Capture the cell that displays the provided text and extract its [x, y] central coordinate. 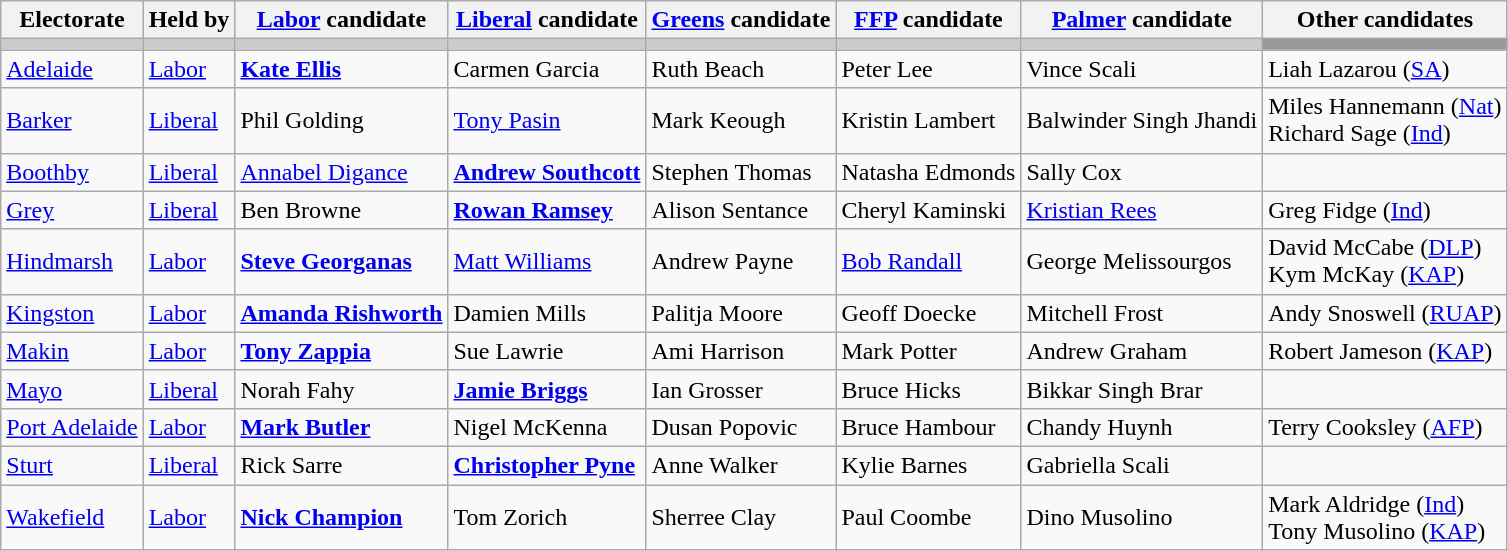
Mayo [72, 389]
Gabriella Scali [1142, 465]
Palitja Moore [741, 313]
Chandy Huynh [1142, 427]
Robert Jameson (KAP) [1385, 351]
Mark Butler [342, 427]
Labor candidate [342, 20]
Miles Hannemann (Nat) Richard Sage (Ind) [1385, 120]
George Melissourgos [1142, 262]
Natasha Edmonds [928, 172]
Vince Scali [1142, 69]
Tony Pasin [547, 120]
Bikkar Singh Brar [1142, 389]
Bruce Hambour [928, 427]
Anne Walker [741, 465]
Electorate [72, 20]
Mark Potter [928, 351]
Paul Coombe [928, 516]
Rick Sarre [342, 465]
Sue Lawrie [547, 351]
David McCabe (DLP) Kym McKay (KAP) [1385, 262]
Andrew Graham [1142, 351]
Sally Cox [1142, 172]
Liberal candidate [547, 20]
Peter Lee [928, 69]
FFP candidate [928, 20]
Mitchell Frost [1142, 313]
Rowan Ramsey [547, 210]
Sherree Clay [741, 516]
Mark Keough [741, 120]
Sturt [72, 465]
Kristin Lambert [928, 120]
Port Adelaide [72, 427]
Kate Ellis [342, 69]
Andrew Southcott [547, 172]
Norah Fahy [342, 389]
Tony Zappia [342, 351]
Held by [189, 20]
Liah Lazarou (SA) [1385, 69]
Balwinder Singh Jhandi [1142, 120]
Alison Sentance [741, 210]
Stephen Thomas [741, 172]
Damien Mills [547, 313]
Andrew Payne [741, 262]
Bob Randall [928, 262]
Kristian Rees [1142, 210]
Christopher Pyne [547, 465]
Other candidates [1385, 20]
Tom Zorich [547, 516]
Greens candidate [741, 20]
Palmer candidate [1142, 20]
Steve Georganas [342, 262]
Cheryl Kaminski [928, 210]
Amanda Rishworth [342, 313]
Annabel Digance [342, 172]
Barker [72, 120]
Mark Aldridge (Ind) Tony Musolino (KAP) [1385, 516]
Ruth Beach [741, 69]
Carmen Garcia [547, 69]
Bruce Hicks [928, 389]
Geoff Doecke [928, 313]
Adelaide [72, 69]
Dusan Popovic [741, 427]
Matt Williams [547, 262]
Nick Champion [342, 516]
Kingston [72, 313]
Greg Fidge (Ind) [1385, 210]
Boothby [72, 172]
Dino Musolino [1142, 516]
Ian Grosser [741, 389]
Grey [72, 210]
Ami Harrison [741, 351]
Makin [72, 351]
Wakefield [72, 516]
Hindmarsh [72, 262]
Kylie Barnes [928, 465]
Nigel McKenna [547, 427]
Andy Snoswell (RUAP) [1385, 313]
Phil Golding [342, 120]
Terry Cooksley (AFP) [1385, 427]
Ben Browne [342, 210]
Jamie Briggs [547, 389]
